Locate the cell with the specified text and output its [X, Y] center coordinate. 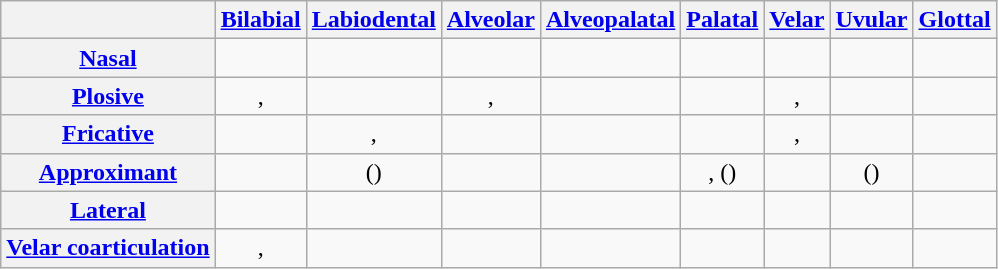
Approximant [108, 172]
Velar coarticulation [108, 248]
Alveopalatal [610, 20]
Glottal [954, 20]
Bilabial [260, 20]
Lateral [108, 210]
Plosive [108, 96]
Nasal [108, 58]
Alveolar [490, 20]
Fricative [108, 134]
Palatal [722, 20]
Labiodental [374, 20]
Velar [797, 20]
Uvular [872, 20]
, () [722, 172]
